Provide the [x, y] coordinate of the cell's center where the given text is located.  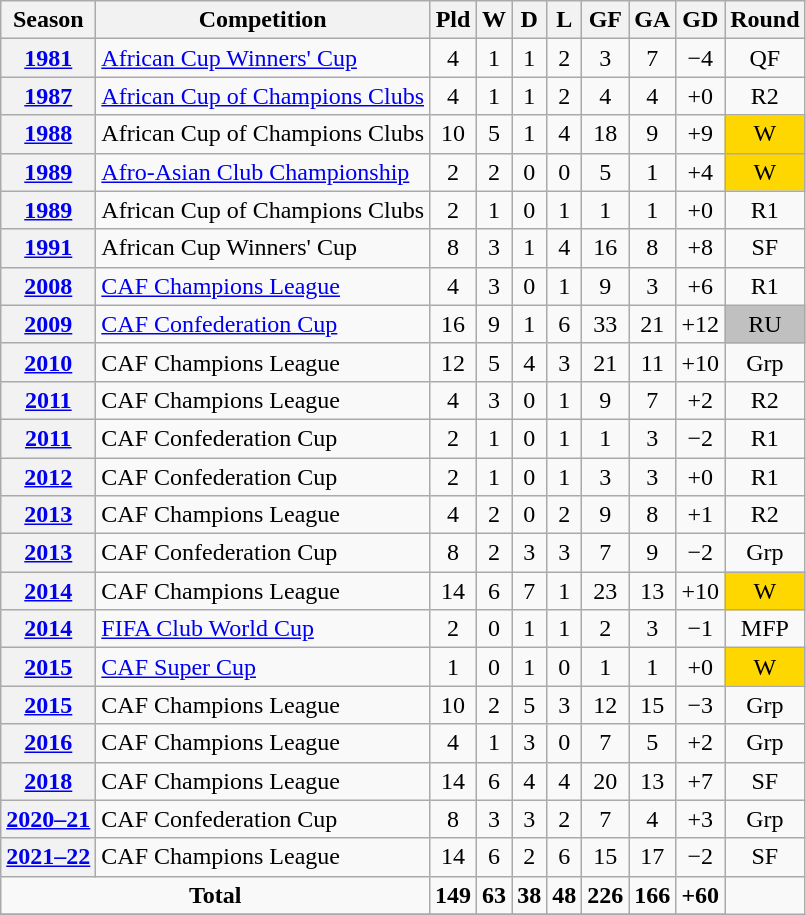
2010 [48, 362]
+6 [700, 286]
38 [530, 895]
GA [652, 20]
MFP [765, 629]
+60 [700, 895]
2021–22 [48, 857]
63 [494, 895]
20 [606, 781]
−4 [700, 58]
+4 [700, 172]
−1 [700, 629]
−3 [700, 705]
+7 [700, 781]
33 [606, 324]
1991 [48, 248]
GD [700, 20]
1988 [48, 134]
2018 [48, 781]
Competition [263, 20]
1987 [48, 96]
23 [606, 591]
Round [765, 20]
2016 [48, 743]
2009 [48, 324]
2020–21 [48, 819]
+3 [700, 819]
CAF Super Cup [263, 667]
149 [454, 895]
18 [606, 134]
48 [564, 895]
2012 [48, 477]
1981 [48, 58]
+8 [700, 248]
Afro-Asian Club Championship [263, 172]
11 [652, 362]
17 [652, 857]
L [564, 20]
226 [606, 895]
+9 [700, 134]
GF [606, 20]
166 [652, 895]
2008 [48, 286]
D [530, 20]
FIFA Club World Cup [263, 629]
RU [765, 324]
Pld [454, 20]
+1 [700, 515]
Total [216, 895]
+12 [700, 324]
Season [48, 20]
QF [765, 58]
